Capture the cell that displays the provided text and extract its [x, y] central coordinate. 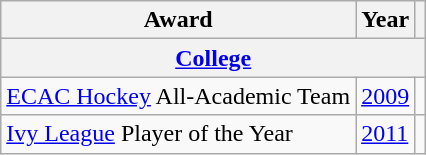
College [214, 58]
Ivy League Player of the Year [178, 134]
Award [178, 20]
2011 [386, 134]
ECAC Hockey All-Academic Team [178, 96]
Year [386, 20]
2009 [386, 96]
